Scan for the cell matching the given text and deliver its [x, y] coordinate at center. 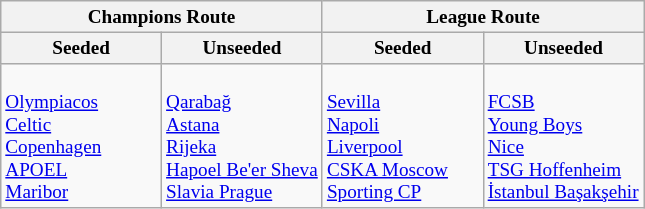
Qarabağ Astana Rijeka Hapoel Be'er Sheva Slavia Prague [242, 136]
League Route [483, 17]
Olympiacos Celtic Copenhagen APOEL Maribor [82, 136]
Champions Route [162, 17]
FCSB Young Boys Nice TSG Hoffenheim İstanbul Başakşehir [564, 136]
Sevilla Napoli Liverpool CSKA Moscow Sporting CP [402, 136]
